Determine the (x, y) coordinate at the center of the cell enclosing the given text.  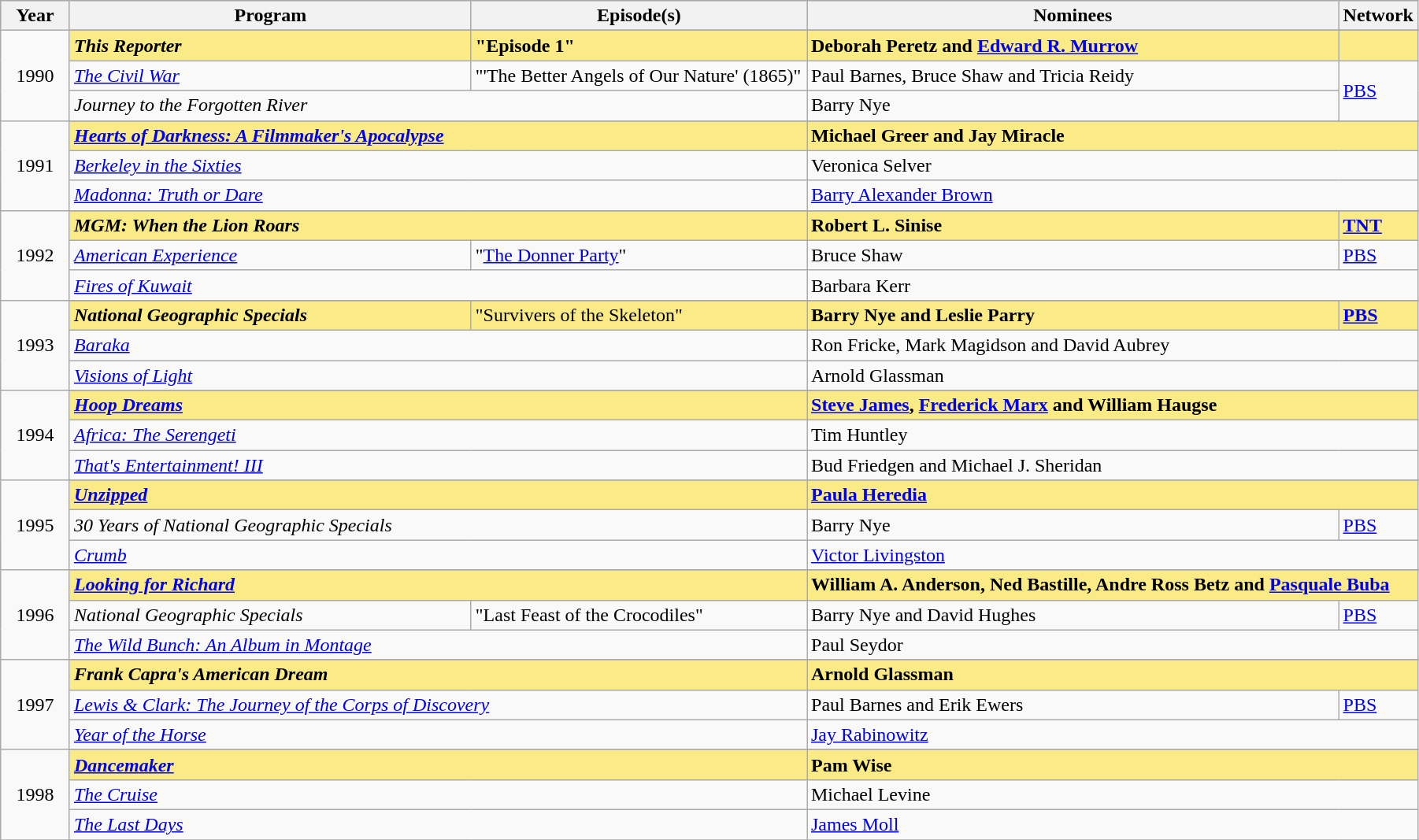
Network (1378, 16)
1996 (35, 615)
Deborah Peretz and Edward R. Murrow (1073, 46)
That's Entertainment! III (438, 465)
Paula Heredia (1112, 495)
Dancemaker (438, 764)
Michael Greer and Jay Miracle (1112, 135)
Veronica Selver (1112, 165)
Berkeley in the Sixties (438, 165)
Frank Capra's American Dream (438, 675)
"Survivers of the Skeleton" (639, 315)
Paul Barnes, Bruce Shaw and Tricia Reidy (1073, 76)
1992 (35, 255)
1991 (35, 165)
"'The Better Angels of Our Nature' (1865)" (639, 76)
1998 (35, 794)
Bud Friedgen and Michael J. Sheridan (1112, 465)
30 Years of National Geographic Specials (438, 525)
1995 (35, 525)
"Episode 1" (639, 46)
Paul Seydor (1112, 645)
The Cruise (438, 794)
Lewis & Clark: The Journey of the Corps of Discovery (438, 705)
MGM: When the Lion Roars (438, 225)
Madonna: Truth or Dare (438, 195)
American Experience (270, 255)
Journey to the Forgotten River (438, 105)
Pam Wise (1112, 764)
Looking for Richard (438, 585)
1990 (35, 76)
1997 (35, 705)
The Civil War (270, 76)
Crumb (438, 555)
Fires of Kuwait (438, 285)
"The Donner Party" (639, 255)
Hearts of Darkness: A Filmmaker's Apocalypse (438, 135)
Unzipped (438, 495)
"Last Feast of the Crocodiles" (639, 615)
Ron Fricke, Mark Magidson and David Aubrey (1112, 345)
TNT (1378, 225)
Barry Nye and David Hughes (1073, 615)
Nominees (1073, 16)
Victor Livingston (1112, 555)
Program (270, 16)
This Reporter (270, 46)
Bruce Shaw (1073, 255)
Barry Nye and Leslie Parry (1073, 315)
Robert L. Sinise (1073, 225)
Episode(s) (639, 16)
1993 (35, 345)
The Last Days (438, 824)
Visions of Light (438, 376)
Steve James, Frederick Marx and William Haugse (1112, 405)
Baraka (438, 345)
Hoop Dreams (438, 405)
1994 (35, 435)
Year (35, 16)
Africa: The Serengeti (438, 435)
William A. Anderson, Ned Bastille, Andre Ross Betz and Pasquale Buba (1112, 585)
Barry Alexander Brown (1112, 195)
Tim Huntley (1112, 435)
Paul Barnes and Erik Ewers (1073, 705)
Jay Rabinowitz (1112, 735)
James Moll (1112, 824)
Year of the Horse (438, 735)
Barbara Kerr (1112, 285)
Michael Levine (1112, 794)
The Wild Bunch: An Album in Montage (438, 645)
